Return (X, Y) of the center of cell containing provided text 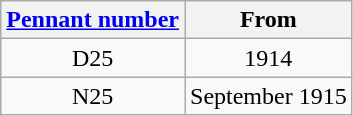
D25 (93, 58)
September 1915 (268, 96)
1914 (268, 58)
Pennant number (93, 20)
From (268, 20)
N25 (93, 96)
